Search for the cell housing the specified text and yield its [x, y] center coordinate. 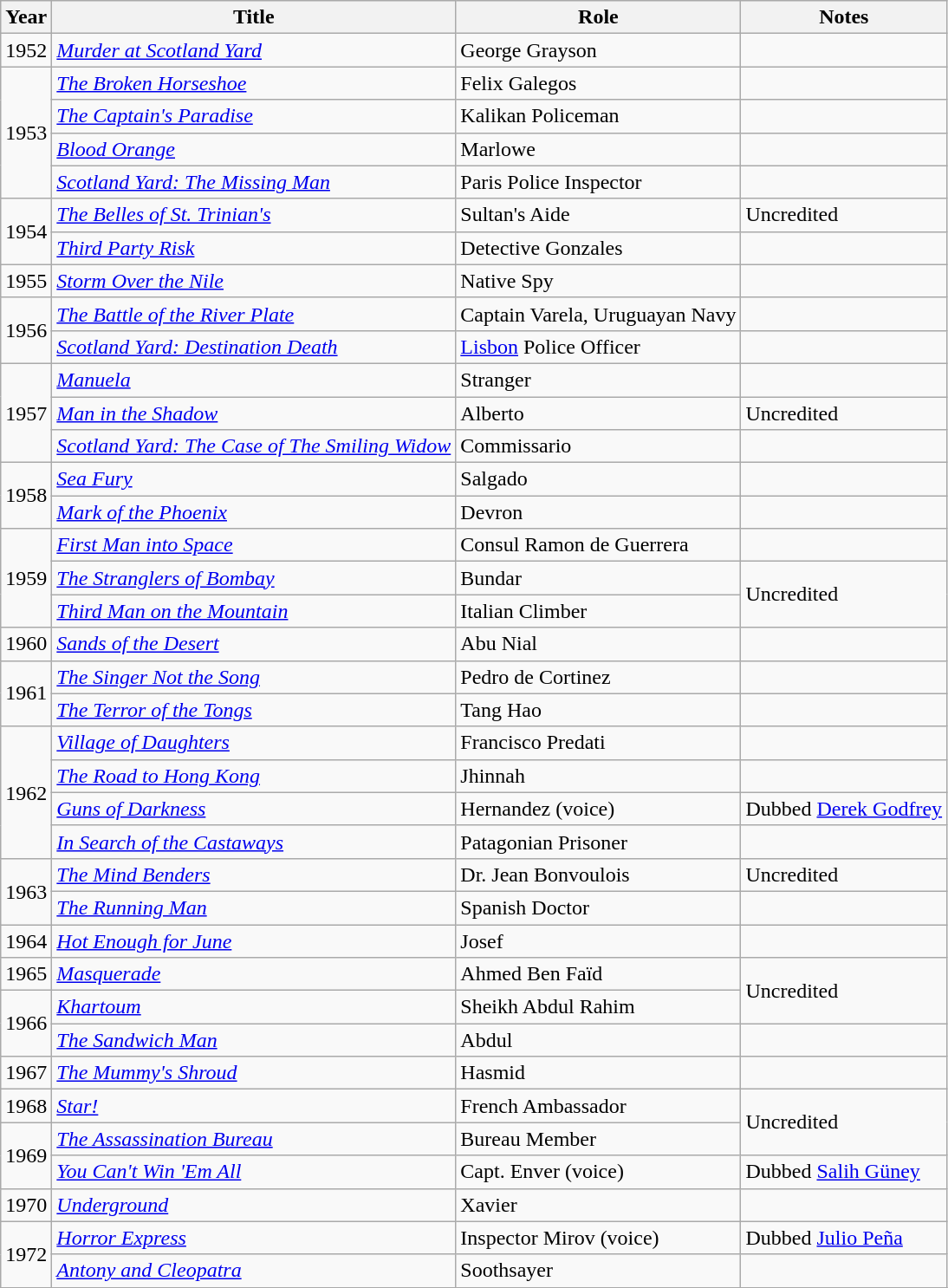
Guns of Darkness [254, 809]
Hot Enough for June [254, 940]
Sea Fury [254, 479]
1959 [26, 578]
Francisco Predati [598, 743]
Salgado [598, 479]
Bundar [598, 578]
Third Man on the Mountain [254, 611]
The Sandwich Man [254, 1040]
Hasmid [598, 1073]
Scotland Yard: Destination Death [254, 347]
Josef [598, 940]
Dubbed Julio Peña [844, 1238]
Mark of the Phoenix [254, 512]
Alberto [598, 413]
Hernandez (voice) [598, 809]
In Search of the Castaways [254, 842]
Antony and Cleopatra [254, 1271]
Patagonian Prisoner [598, 842]
The Terror of the Tongs [254, 710]
Blood Orange [254, 149]
Sultan's Aide [598, 215]
1962 [26, 792]
Murder at Scotland Yard [254, 50]
Role [598, 17]
Jhinnah [598, 776]
Star! [254, 1106]
1963 [26, 891]
Sands of the Desert [254, 644]
1968 [26, 1106]
1953 [26, 133]
Man in the Shadow [254, 413]
The Captain's Paradise [254, 116]
1957 [26, 413]
The Broken Horseshoe [254, 83]
Abdul [598, 1040]
1972 [26, 1254]
Dr. Jean Bonvoulois [598, 875]
The Running Man [254, 907]
You Can't Win 'Em All [254, 1172]
1952 [26, 50]
Lisbon Police Officer [598, 347]
The Assassination Bureau [254, 1139]
Village of Daughters [254, 743]
Underground [254, 1205]
Soothsayer [598, 1271]
French Ambassador [598, 1106]
Capt. Enver (voice) [598, 1172]
Horror Express [254, 1238]
1965 [26, 974]
Khartoum [254, 1007]
The Belles of St. Trinian's [254, 215]
1958 [26, 496]
Kalikan Policeman [598, 116]
Scotland Yard: The Missing Man [254, 182]
1954 [26, 231]
1967 [26, 1073]
Marlowe [598, 149]
Storm Over the Nile [254, 281]
1955 [26, 281]
Native Spy [598, 281]
Third Party Risk [254, 248]
The Singer Not the Song [254, 677]
Sheikh Abdul Rahim [598, 1007]
Dubbed Salih Güney [844, 1172]
Notes [844, 17]
Xavier [598, 1205]
First Man into Space [254, 545]
1970 [26, 1205]
Tang Hao [598, 710]
The Road to Hong Kong [254, 776]
Felix Galegos [598, 83]
Ahmed Ben Faïd [598, 974]
Commissario [598, 446]
Abu Nial [598, 644]
Italian Climber [598, 611]
1969 [26, 1155]
1960 [26, 644]
Title [254, 17]
1956 [26, 330]
Manuela [254, 380]
Paris Police Inspector [598, 182]
1961 [26, 693]
Year [26, 17]
1964 [26, 940]
George Grayson [598, 50]
Captain Varela, Uruguayan Navy [598, 314]
The Stranglers of Bombay [254, 578]
Scotland Yard: The Case of The Smiling Widow [254, 446]
Detective Gonzales [598, 248]
The Mummy's Shroud [254, 1073]
Masquerade [254, 974]
Bureau Member [598, 1139]
The Battle of the River Plate [254, 314]
Devron [598, 512]
Inspector Mirov (voice) [598, 1238]
The Mind Benders [254, 875]
Pedro de Cortinez [598, 677]
1966 [26, 1024]
Consul Ramon de Guerrera [598, 545]
Dubbed Derek Godfrey [844, 809]
Stranger [598, 380]
Spanish Doctor [598, 907]
